Return the (x, y) coordinate for the center point of the cell that contains the specified text.  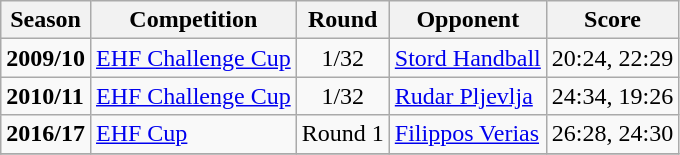
2009/10 (46, 58)
Filippos Verias (468, 134)
24:34, 19:26 (612, 96)
Season (46, 20)
Competition (193, 20)
26:28, 24:30 (612, 134)
Score (612, 20)
Round (342, 20)
Stord Handball (468, 58)
Rudar Pljevlja (468, 96)
2016/17 (46, 134)
Round 1 (342, 134)
20:24, 22:29 (612, 58)
Opponent (468, 20)
EHF Cup (193, 134)
2010/11 (46, 96)
